Provide the (x, y) coordinate of the cell's center where the given text is located.  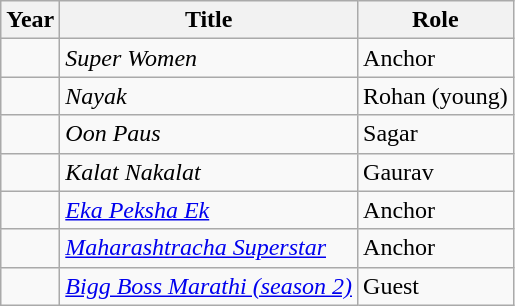
Oon Paus (209, 134)
Gaurav (436, 172)
Nayak (209, 96)
Kalat Nakalat (209, 172)
Sagar (436, 134)
Title (209, 20)
Rohan (young) (436, 96)
Eka Peksha Ek (209, 210)
Bigg Boss Marathi (season 2) (209, 286)
Super Women (209, 58)
Role (436, 20)
Maharashtracha Superstar (209, 248)
Guest (436, 286)
Year (30, 20)
